Provide the [X, Y] coordinate of the cell's center where the given text is located.  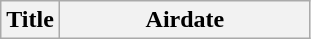
Title [30, 20]
Airdate [184, 20]
